Return (x, y) of the center of cell containing provided text 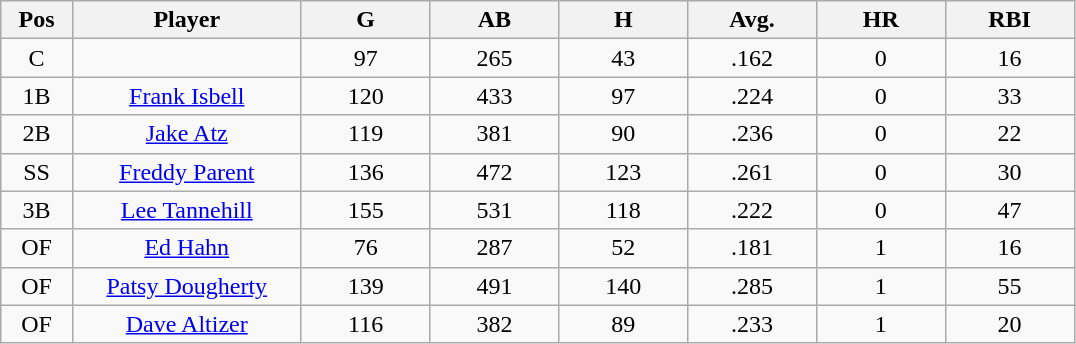
76 (366, 248)
89 (624, 324)
491 (494, 286)
.224 (752, 96)
382 (494, 324)
22 (1010, 134)
Patsy Dougherty (186, 286)
.236 (752, 134)
33 (1010, 96)
43 (624, 58)
472 (494, 172)
C (37, 58)
HR (880, 20)
Avg. (752, 20)
119 (366, 134)
.285 (752, 286)
Ed Hahn (186, 248)
3B (37, 210)
47 (1010, 210)
Player (186, 20)
381 (494, 134)
Pos (37, 20)
287 (494, 248)
118 (624, 210)
.162 (752, 58)
Jake Atz (186, 134)
.181 (752, 248)
265 (494, 58)
120 (366, 96)
116 (366, 324)
2B (37, 134)
Frank Isbell (186, 96)
Dave Altizer (186, 324)
1B (37, 96)
433 (494, 96)
52 (624, 248)
155 (366, 210)
90 (624, 134)
G (366, 20)
531 (494, 210)
55 (1010, 286)
H (624, 20)
.261 (752, 172)
140 (624, 286)
139 (366, 286)
AB (494, 20)
123 (624, 172)
.233 (752, 324)
20 (1010, 324)
Lee Tannehill (186, 210)
Freddy Parent (186, 172)
SS (37, 172)
.222 (752, 210)
30 (1010, 172)
RBI (1010, 20)
136 (366, 172)
